Determine the [X, Y] coordinate at the center of the cell enclosing the given text.  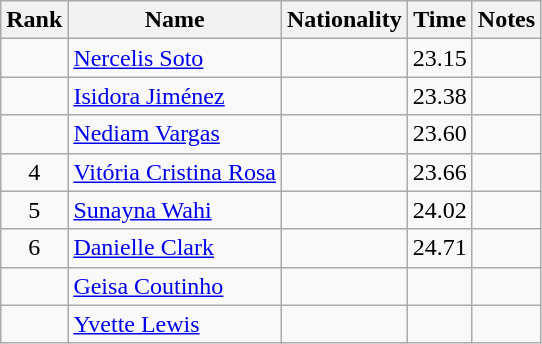
5 [34, 210]
Rank [34, 20]
6 [34, 248]
Isidora Jiménez [175, 96]
Yvette Lewis [175, 324]
Nercelis Soto [175, 58]
Nationality [344, 20]
23.60 [440, 134]
Sunayna Wahi [175, 210]
Nediam Vargas [175, 134]
23.15 [440, 58]
23.66 [440, 172]
Time [440, 20]
Danielle Clark [175, 248]
Geisa Coutinho [175, 286]
23.38 [440, 96]
24.71 [440, 248]
Name [175, 20]
Vitória Cristina Rosa [175, 172]
Notes [506, 20]
24.02 [440, 210]
4 [34, 172]
